From the cell containing the given text, extract its center point as [X, Y] coordinate. 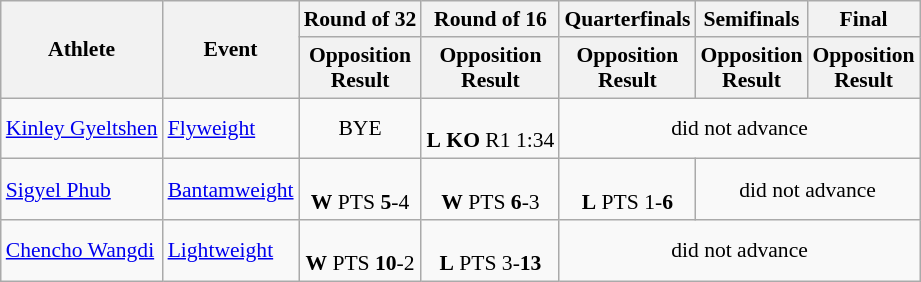
L PTS 1-6 [627, 190]
Athlete [82, 50]
Round of 32 [360, 19]
W PTS 5-4 [360, 190]
Flyweight [231, 128]
L PTS 3-13 [490, 250]
Kinley Gyeltshen [82, 128]
BYE [360, 128]
Sigyel Phub [82, 190]
W PTS 6-3 [490, 190]
L KO R1 1:34 [490, 128]
Lightweight [231, 250]
Semifinals [751, 19]
W PTS 10-2 [360, 250]
Chencho Wangdi [82, 250]
Round of 16 [490, 19]
Final [864, 19]
Event [231, 50]
Bantamweight [231, 190]
Quarterfinals [627, 19]
